Detect which cell encompasses the target text, then output its [x, y] center coordinate. 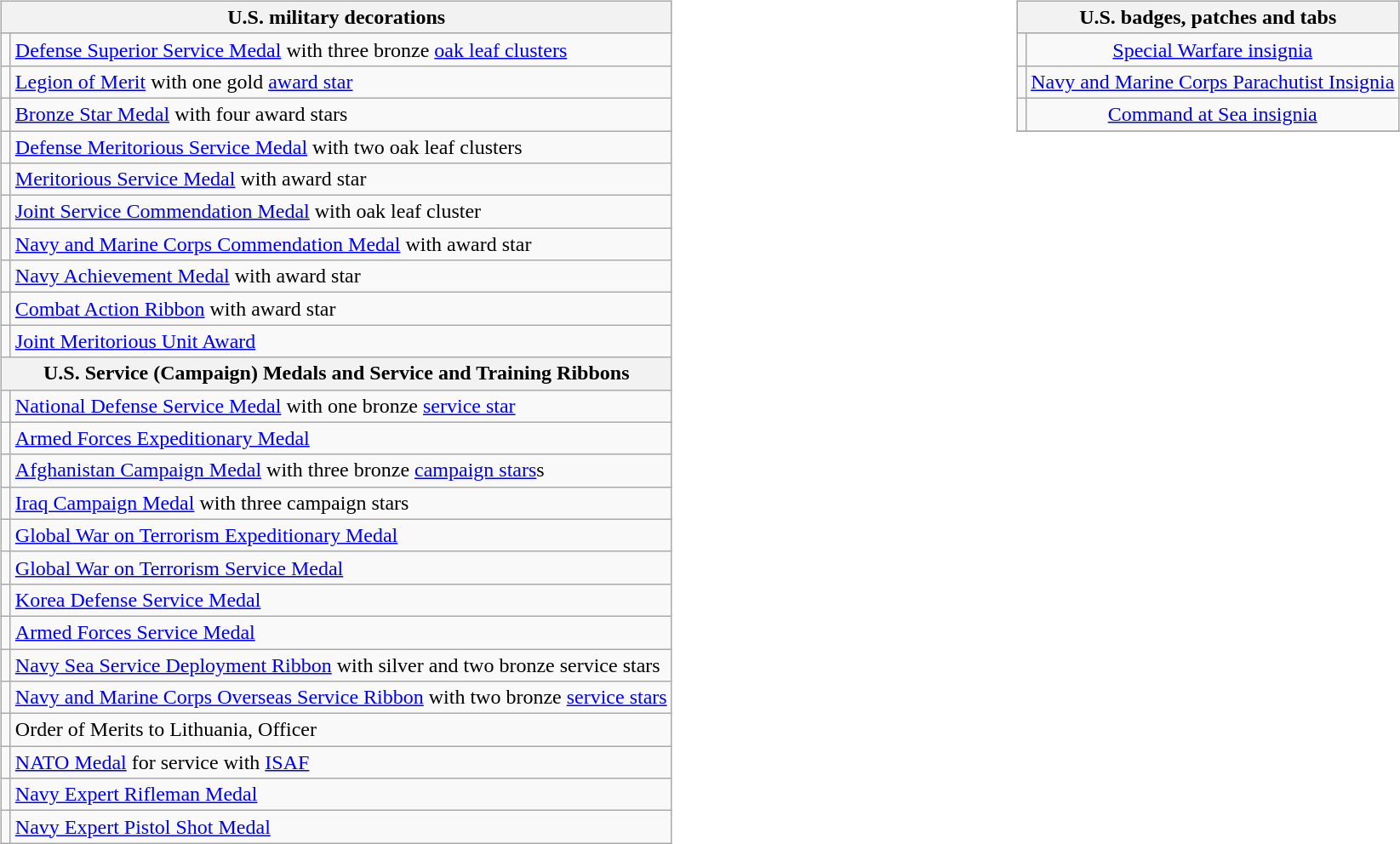
Korea Defense Service Medal [340, 600]
Navy Expert Pistol Shot Medal [340, 827]
Order of Merits to Lithuania, Officer [340, 730]
Navy and Marine Corps Parachutist Insignia [1213, 82]
Meritorious Service Medal with award star [340, 180]
Afghanistan Campaign Medal with three bronze campaign starss [340, 470]
Special Warfare insignia [1213, 49]
U.S. Service (Campaign) Medals and Service and Training Ribbons [336, 374]
U.S. military decorations [336, 17]
Navy and Marine Corps Commendation Medal with award star [340, 244]
Navy Achievement Medal with award star [340, 277]
Navy and Marine Corps Overseas Service Ribbon with two bronze service stars [340, 698]
Legion of Merit with one gold award star [340, 82]
NATO Medal for service with ISAF [340, 762]
Navy Sea Service Deployment Ribbon with silver and two bronze service stars [340, 664]
National Defense Service Medal with one bronze service star [340, 406]
Joint Service Commendation Medal with oak leaf cluster [340, 212]
Navy Expert Rifleman Medal [340, 795]
Armed Forces Expeditionary Medal [340, 438]
U.S. badges, patches and tabs [1209, 17]
Joint Meritorious Unit Award [340, 341]
Command at Sea insignia [1213, 114]
Bronze Star Medal with four award stars [340, 114]
Global War on Terrorism Expeditionary Medal [340, 535]
Global War on Terrorism Service Medal [340, 567]
Combat Action Ribbon with award star [340, 309]
Defense Meritorious Service Medal with two oak leaf clusters [340, 147]
Iraq Campaign Medal with three campaign stars [340, 503]
Armed Forces Service Medal [340, 632]
Defense Superior Service Medal with three bronze oak leaf clusters [340, 49]
